From the cell containing the given text, extract its center point as (x, y) coordinate. 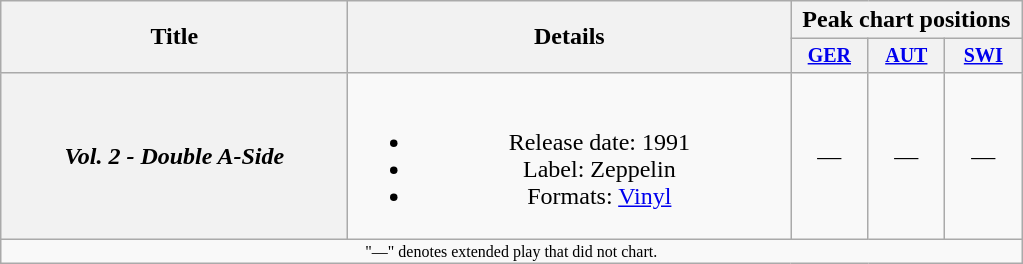
Peak chart positions (906, 20)
Title (174, 37)
Details (570, 37)
SWI (984, 56)
GER (830, 56)
Release date: 1991Label: ZeppelinFormats: Vinyl (570, 156)
"—" denotes extended play that did not chart. (512, 251)
Vol. 2 - Double A-Side (174, 156)
AUT (906, 56)
